Pinpoint the cell where the given text exists, returning its [x, y] midpoint coordinate. 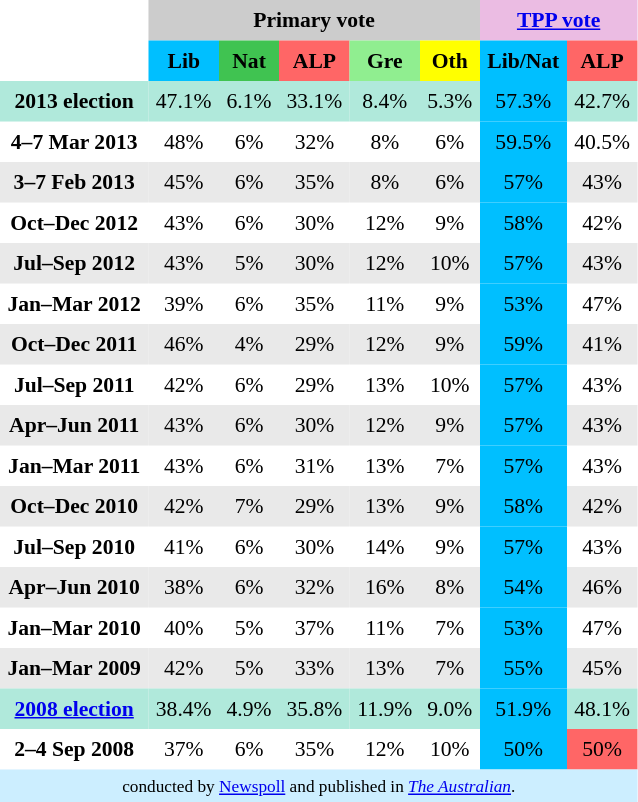
42.7% [602, 101]
3–7 Feb 2013 [74, 182]
Oct–Dec 2012 [74, 222]
5.3% [450, 101]
38.4% [184, 708]
4% [249, 344]
Gre [385, 60]
Jan–Mar 2011 [74, 465]
40% [184, 627]
Nat [249, 60]
8.4% [385, 101]
11.9% [385, 708]
16% [385, 587]
59% [524, 344]
14% [385, 546]
2–4 Sep 2008 [74, 749]
47.1% [184, 101]
Oct–Dec 2011 [74, 344]
6.1% [249, 101]
59.5% [524, 141]
39% [184, 303]
51.9% [524, 708]
conducted by Newspoll and published in The Australian. [318, 786]
4.9% [249, 708]
Lib/Nat [524, 60]
31% [314, 465]
35.8% [314, 708]
Jan–Mar 2009 [74, 668]
Oth [450, 60]
Oct–Dec 2010 [74, 506]
9.0% [450, 708]
TPP vote [559, 20]
48.1% [602, 708]
Apr–Jun 2010 [74, 587]
Jul–Sep 2010 [74, 546]
Lib [184, 60]
Jan–Mar 2012 [74, 303]
48% [184, 141]
2008 election [74, 708]
57.3% [524, 101]
4–7 Mar 2013 [74, 141]
38% [184, 587]
33% [314, 668]
40.5% [602, 141]
Jul–Sep 2012 [74, 263]
Jan–Mar 2010 [74, 627]
Jul–Sep 2011 [74, 384]
2013 election [74, 101]
Primary vote [314, 20]
33.1% [314, 101]
Apr–Jun 2011 [74, 425]
55% [524, 668]
54% [524, 587]
